Scan for the cell matching the given text and deliver its (X, Y) coordinate at center. 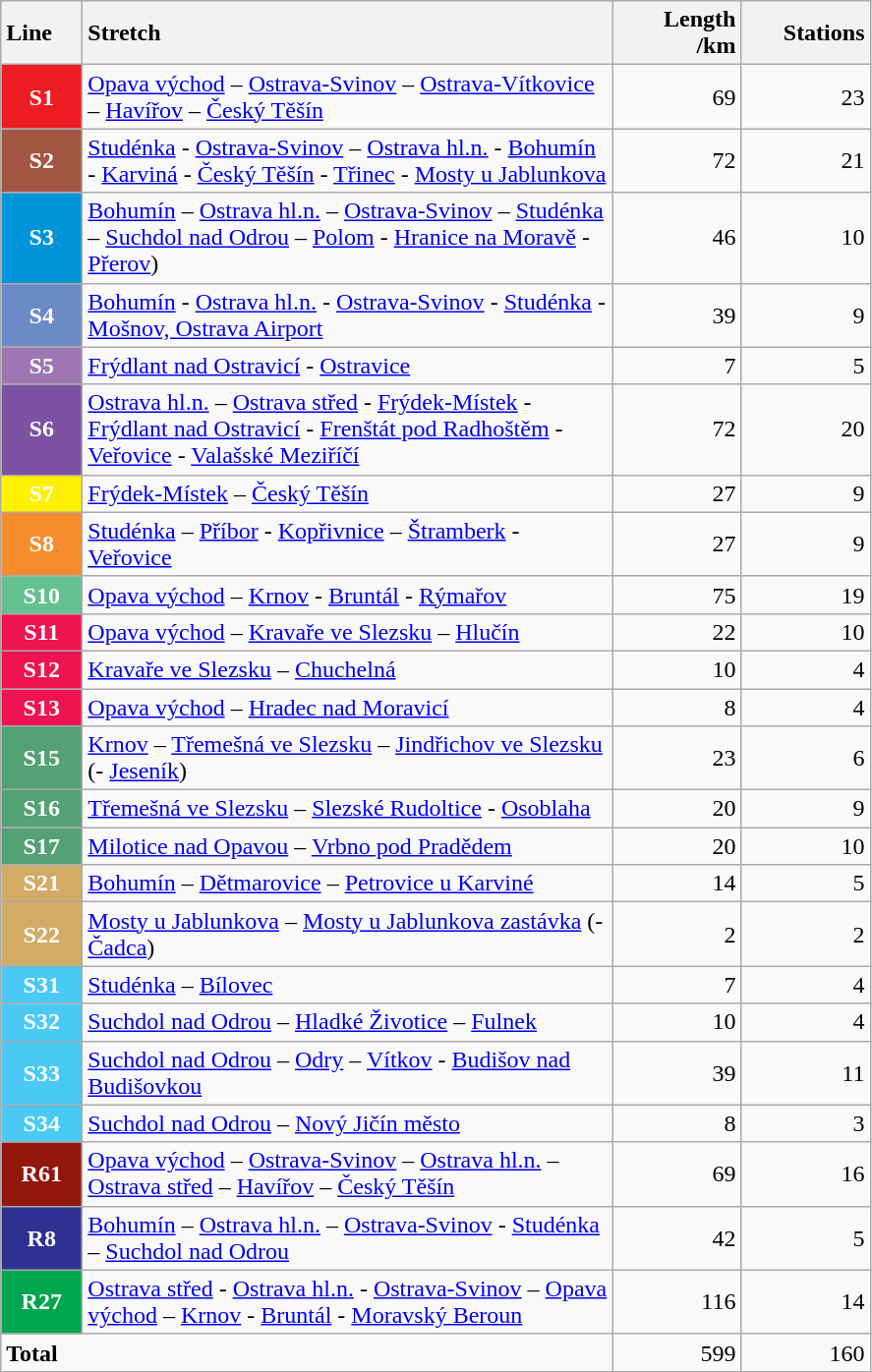
S13 (41, 707)
Length/km (676, 33)
116 (676, 1301)
S5 (41, 366)
Mosty u Jablunkova – Mosty u Jablunkova zastávka (- Čadca) (348, 934)
Ostrava hl.n. – Ostrava střed - Frýdek-Místek - Frýdlant nad Ostravicí - Frenštát pod Radhoštěm - Veřovice - Valašské Meziříčí (348, 429)
Opava východ – Ostrava-Svinov – Ostrava hl.n. – Ostrava střed – Havířov – Český Těšín (348, 1173)
S31 (41, 985)
Studénka – Příbor - Kopřivnice – Štramberk - Veřovice (348, 544)
S8 (41, 544)
Krnov – Třemešná ve Slezsku – Jindřichov ve Slezsku (- Jeseník) (348, 759)
Kravaře ve Slezsku – Chuchelná (348, 669)
R27 (41, 1301)
Total (307, 1352)
Suchdol nad Odrou – Hladké Životice – Fulnek (348, 1022)
Ostrava střed - Ostrava hl.n. - Ostrava-Svinov – Opava východ – Krnov - Bruntál - Moravský Beroun (348, 1301)
Stations (806, 33)
Frýdek-Místek – Český Těšín (348, 493)
R61 (41, 1173)
S15 (41, 759)
S4 (41, 314)
Bohumín – Ostrava hl.n. – Ostrava-Svinov - Studénka – Suchdol nad Odrou (348, 1238)
Stretch (348, 33)
75 (676, 595)
3 (806, 1123)
6 (806, 759)
Studénka - Ostrava-Svinov – Ostrava hl.n. - Bohumín - Karviná - Český Těšín - Třinec - Mosty u Jablunkova (348, 161)
S34 (41, 1123)
S7 (41, 493)
Opava východ – Hradec nad Moravicí (348, 707)
S12 (41, 669)
S3 (41, 238)
Opava východ – Krnov - Bruntál - Rýmařov (348, 595)
S1 (41, 96)
Milotice nad Opavou – Vrbno pod Pradědem (348, 846)
46 (676, 238)
42 (676, 1238)
19 (806, 595)
S17 (41, 846)
R8 (41, 1238)
S10 (41, 595)
11 (806, 1073)
Line (41, 33)
Bohumín – Ostrava hl.n. – Ostrava-Svinov – Studénka – Suchdol nad Odrou – Polom - Hranice na Moravě - Přerov) (348, 238)
Třemešná ve Slezsku – Slezské Rudoltice - Osoblaha (348, 809)
Opava východ – Ostrava-Svinov – Ostrava-Vítkovice – Havířov – Český Těšín (348, 96)
Opava východ – Kravaře ve Slezsku – Hlučín (348, 632)
S16 (41, 809)
S2 (41, 161)
16 (806, 1173)
21 (806, 161)
S11 (41, 632)
S22 (41, 934)
Bohumín – Dětmarovice – Petrovice u Karviné (348, 884)
S32 (41, 1022)
S21 (41, 884)
22 (676, 632)
S6 (41, 429)
Bohumín - Ostrava hl.n. - Ostrava-Svinov - Studénka - Mošnov, Ostrava Airport (348, 314)
Suchdol nad Odrou – Nový Jičín město (348, 1123)
160 (806, 1352)
S33 (41, 1073)
Studénka – Bílovec (348, 985)
Suchdol nad Odrou – Odry – Vítkov - Budišov nad Budišovkou (348, 1073)
599 (676, 1352)
Frýdlant nad Ostravicí - Ostravice (348, 366)
